Output the (X, Y) coordinate of the center of the cell containing the given text.  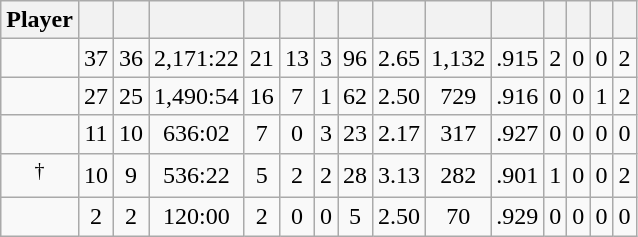
536:22 (197, 176)
2.17 (400, 134)
1,132 (458, 58)
28 (356, 176)
.916 (518, 96)
Player (40, 20)
.915 (518, 58)
23 (356, 134)
636:02 (197, 134)
282 (458, 176)
.927 (518, 134)
96 (356, 58)
2,171:22 (197, 58)
13 (296, 58)
317 (458, 134)
37 (96, 58)
3.13 (400, 176)
11 (96, 134)
70 (458, 217)
9 (132, 176)
729 (458, 96)
27 (96, 96)
.901 (518, 176)
25 (132, 96)
36 (132, 58)
21 (262, 58)
120:00 (197, 217)
16 (262, 96)
2.65 (400, 58)
† (40, 176)
1,490:54 (197, 96)
62 (356, 96)
.929 (518, 217)
